Extract the (X, Y) coordinate from the center of the cell holding the provided text.  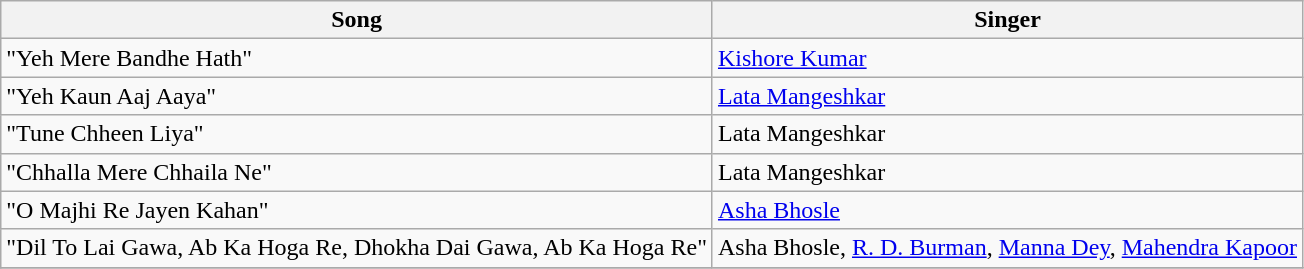
Asha Bhosle, R. D. Burman, Manna Dey, Mahendra Kapoor (1007, 248)
"Tune Chheen Liya" (357, 134)
Singer (1007, 20)
"Yeh Mere Bandhe Hath" (357, 58)
"Yeh Kaun Aaj Aaya" (357, 96)
"Dil To Lai Gawa, Ab Ka Hoga Re, Dhokha Dai Gawa, Ab Ka Hoga Re" (357, 248)
Asha Bhosle (1007, 210)
"Chhalla Mere Chhaila Ne" (357, 172)
Kishore Kumar (1007, 58)
"O Majhi Re Jayen Kahan" (357, 210)
Song (357, 20)
